Identify which cell holds the provided text, then report its (X, Y) central coordinate. 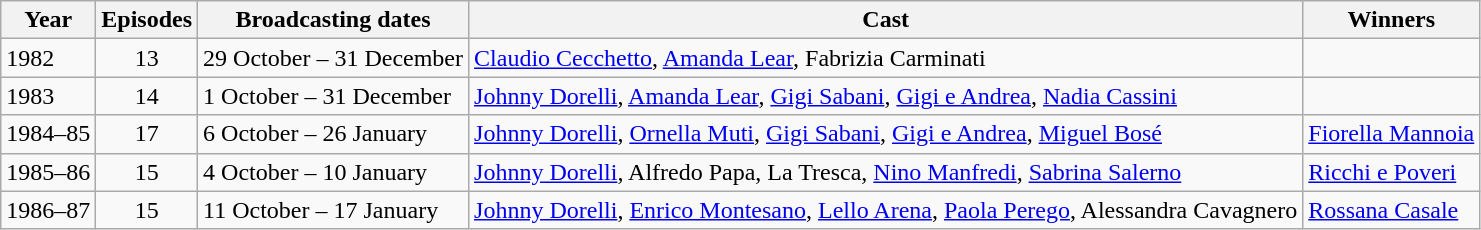
Episodes (147, 20)
Johnny Dorelli, Amanda Lear, Gigi Sabani, Gigi e Andrea, Nadia Cassini (886, 96)
Johnny Dorelli, Ornella Muti, Gigi Sabani, Gigi e Andrea, Miguel Bosé (886, 134)
Winners (1392, 20)
1985–86 (48, 172)
Johnny Dorelli, Alfredo Papa, La Tresca, Nino Manfredi, Sabrina Salerno (886, 172)
Broadcasting dates (334, 20)
1983 (48, 96)
17 (147, 134)
29 October – 31 December (334, 58)
14 (147, 96)
Ricchi e Poveri (1392, 172)
11 October – 17 January (334, 210)
Year (48, 20)
1984–85 (48, 134)
Cast (886, 20)
1982 (48, 58)
Fiorella Mannoia (1392, 134)
Claudio Cecchetto, Amanda Lear, Fabrizia Carminati (886, 58)
4 October – 10 January (334, 172)
Rossana Casale (1392, 210)
Johnny Dorelli, Enrico Montesano, Lello Arena, Paola Perego, Alessandra Cavagnero (886, 210)
13 (147, 58)
1 October – 31 December (334, 96)
1986–87 (48, 210)
6 October – 26 January (334, 134)
